For the text-containing cell, return its midpoint in [x, y] coordinate format. 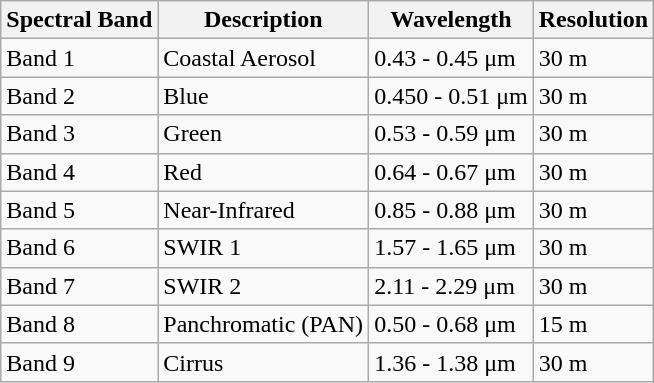
0.50 - 0.68 μm [452, 324]
Band 5 [80, 210]
SWIR 1 [264, 248]
Band 6 [80, 248]
Band 8 [80, 324]
Wavelength [452, 20]
Band 1 [80, 58]
Panchromatic (PAN) [264, 324]
2.11 - 2.29 μm [452, 286]
Green [264, 134]
1.57 - 1.65 μm [452, 248]
Coastal Aerosol [264, 58]
Cirrus [264, 362]
0.53 - 0.59 μm [452, 134]
Spectral Band [80, 20]
0.64 - 0.67 μm [452, 172]
Band 4 [80, 172]
Blue [264, 96]
0.450 - 0.51 μm [452, 96]
Band 9 [80, 362]
15 m [593, 324]
Band 2 [80, 96]
Description [264, 20]
Band 3 [80, 134]
Near-Infrared [264, 210]
0.85 - 0.88 μm [452, 210]
SWIR 2 [264, 286]
Red [264, 172]
1.36 - 1.38 μm [452, 362]
Band 7 [80, 286]
0.43 - 0.45 μm [452, 58]
Resolution [593, 20]
